Provide the (X, Y) coordinate of the cell's center where the given text is located.  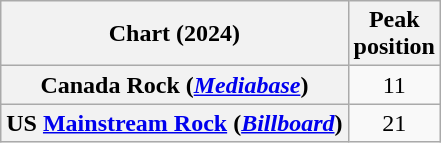
US Mainstream Rock (Billboard) (174, 123)
Peak position (394, 34)
11 (394, 85)
Canada Rock (Mediabase) (174, 85)
Chart (2024) (174, 34)
21 (394, 123)
